Provide the (x, y) coordinate of the cell's center where the given text is located.  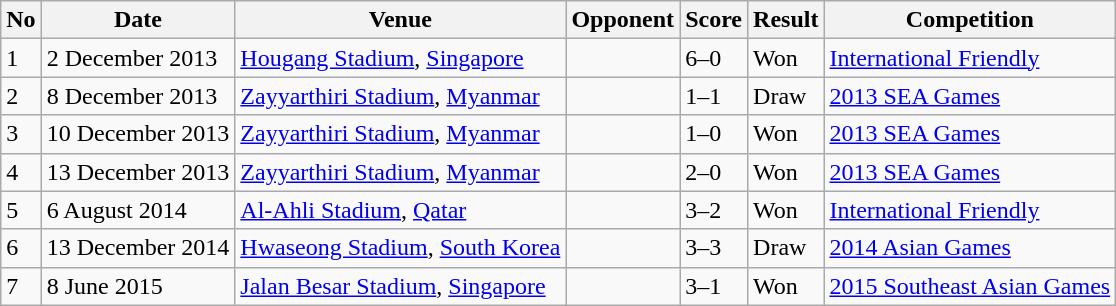
3 (21, 134)
5 (21, 210)
2–0 (714, 172)
2 December 2013 (138, 58)
3–3 (714, 248)
Opponent (623, 20)
Hougang Stadium, Singapore (400, 58)
Score (714, 20)
No (21, 20)
3–2 (714, 210)
2015 Southeast Asian Games (970, 286)
8 December 2013 (138, 96)
6 (21, 248)
2 (21, 96)
6–0 (714, 58)
13 December 2014 (138, 248)
Date (138, 20)
1 (21, 58)
13 December 2013 (138, 172)
Competition (970, 20)
Hwaseong Stadium, South Korea (400, 248)
7 (21, 286)
Venue (400, 20)
1–0 (714, 134)
4 (21, 172)
8 June 2015 (138, 286)
Al-Ahli Stadium, Qatar (400, 210)
6 August 2014 (138, 210)
10 December 2013 (138, 134)
2014 Asian Games (970, 248)
Result (786, 20)
Jalan Besar Stadium, Singapore (400, 286)
3–1 (714, 286)
1–1 (714, 96)
